Provide the [x, y] coordinate of the cell's center where the given text is located.  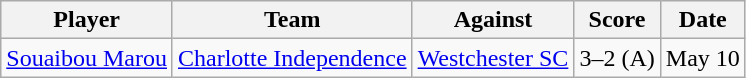
Charlotte Independence [292, 58]
Player [87, 20]
Souaibou Marou [87, 58]
Team [292, 20]
Westchester SC [493, 58]
May 10 [702, 58]
Date [702, 20]
3–2 (A) [617, 58]
Score [617, 20]
Against [493, 20]
